Provide the [X, Y] coordinate of the cell's center where the given text is located.  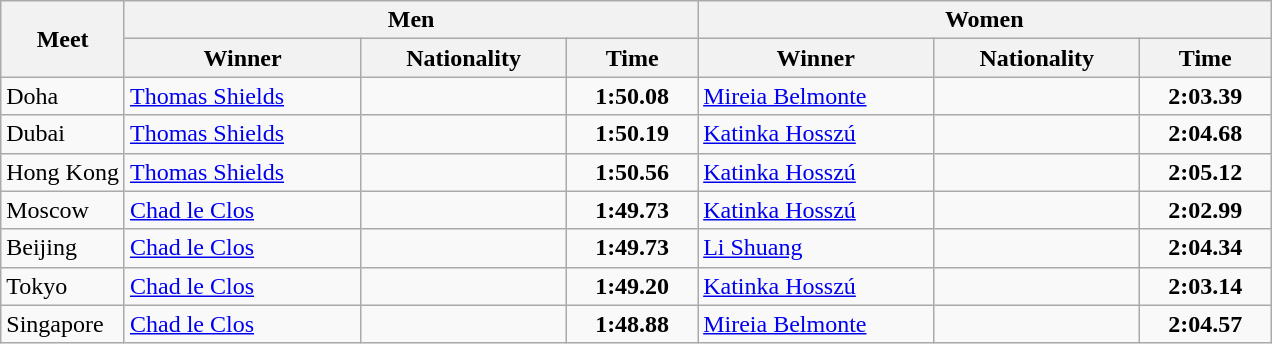
2:03.39 [1206, 96]
Singapore [63, 324]
Hong Kong [63, 172]
Beijing [63, 248]
Li Shuang [816, 248]
2:04.57 [1206, 324]
2:05.12 [1206, 172]
Men [410, 20]
Women [984, 20]
1:49.20 [632, 286]
Tokyo [63, 286]
1:50.19 [632, 134]
2:04.68 [1206, 134]
1:50.56 [632, 172]
2:04.34 [1206, 248]
Meet [63, 39]
2:02.99 [1206, 210]
Moscow [63, 210]
1:50.08 [632, 96]
Dubai [63, 134]
2:03.14 [1206, 286]
1:48.88 [632, 324]
Doha [63, 96]
